Output the [x, y] coordinate of the center of the cell containing the given text.  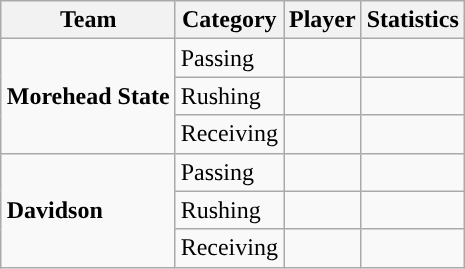
Davidson [88, 210]
Statistics [412, 20]
Morehead State [88, 96]
Category [229, 20]
Player [323, 20]
Team [88, 20]
